Scan for the cell matching the given text and deliver its (x, y) coordinate at center. 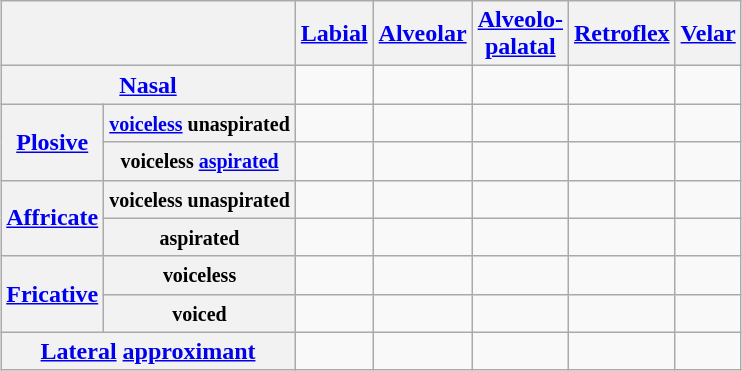
voiced (200, 313)
Nasal (148, 85)
Affricate (52, 218)
Lateral approximant (148, 351)
aspirated (200, 237)
Retroflex (622, 34)
Labial (334, 34)
voiceless aspirated (200, 161)
voiceless (200, 275)
Fricative (52, 294)
Alveolo-palatal (520, 34)
Plosive (52, 142)
Velar (708, 34)
Alveolar (422, 34)
